Extract the [X, Y] coordinate from the center of the cell holding the provided text.  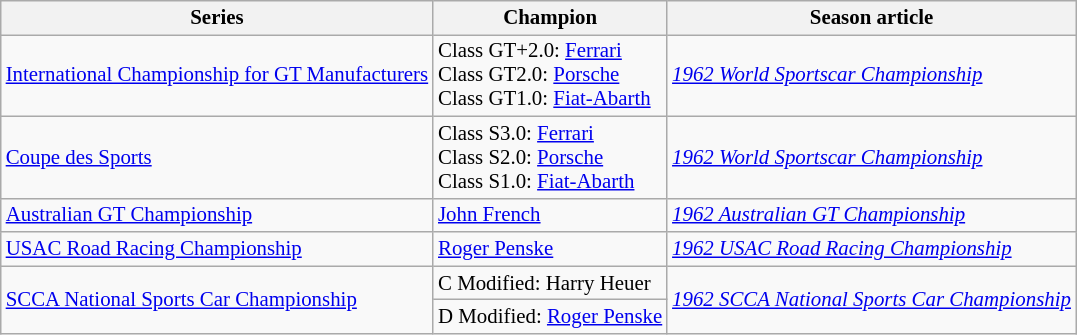
1962 SCCA National Sports Car Championship [872, 300]
Champion [550, 18]
1962 Australian GT Championship [872, 215]
John French [550, 215]
C Modified: Harry Heuer [550, 283]
International Championship for GT Manufacturers [217, 75]
USAC Road Racing Championship [217, 249]
SCCA National Sports Car Championship [217, 300]
Class S3.0: Ferrari Class S2.0: Porsche Class S1.0: Fiat-Abarth [550, 157]
Season article [872, 18]
Coupe des Sports [217, 157]
D Modified: Roger Penske [550, 317]
Series [217, 18]
1962 USAC Road Racing Championship [872, 249]
Class GT+2.0: Ferrari Class GT2.0: Porsche Class GT1.0: Fiat-Abarth [550, 75]
Roger Penske [550, 249]
Australian GT Championship [217, 215]
